Provide the (x, y) coordinate of the cell's center where the given text is located.  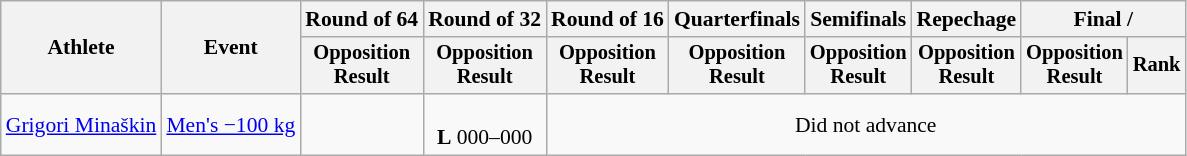
Repechage (967, 19)
Grigori Minaškin (82, 124)
Round of 16 (608, 19)
Round of 64 (362, 19)
Round of 32 (484, 19)
Did not advance (866, 124)
Rank (1157, 66)
Final / (1103, 19)
Quarterfinals (737, 19)
L 000–000 (484, 124)
Athlete (82, 48)
Men's −100 kg (230, 124)
Event (230, 48)
Semifinals (858, 19)
